Capture the cell that displays the provided text and extract its (x, y) central coordinate. 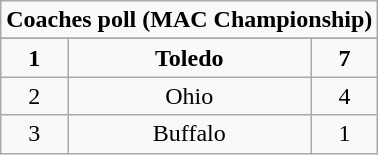
Coaches poll (MAC Championship) (190, 20)
3 (34, 134)
Buffalo (190, 134)
4 (344, 96)
7 (344, 58)
Ohio (190, 96)
Toledo (190, 58)
2 (34, 96)
